From the cell containing the given text, extract its center point as (x, y) coordinate. 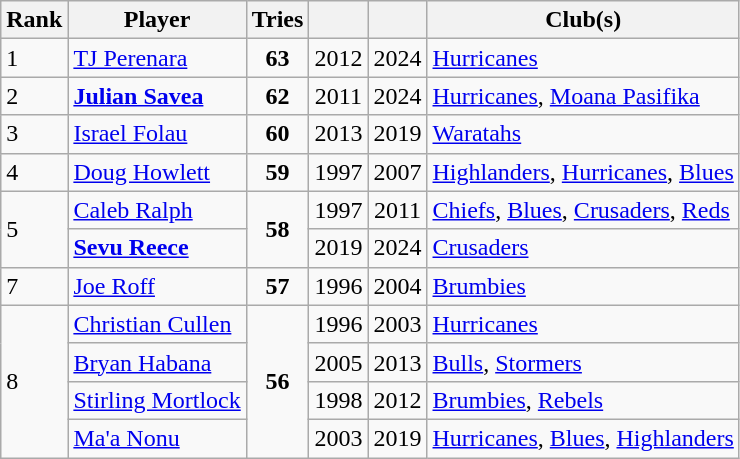
Tries (278, 20)
5 (34, 229)
8 (34, 381)
Doug Howlett (157, 172)
TJ Perenara (157, 58)
Brumbies (583, 286)
2005 (338, 362)
2 (34, 96)
Brumbies, Rebels (583, 400)
Caleb Ralph (157, 210)
Bryan Habana (157, 362)
Hurricanes, Blues, Highlanders (583, 438)
Ma'a Nonu (157, 438)
Rank (34, 20)
Israel Folau (157, 134)
58 (278, 229)
Julian Savea (157, 96)
Player (157, 20)
2004 (398, 286)
Club(s) (583, 20)
60 (278, 134)
Hurricanes, Moana Pasifika (583, 96)
Sevu Reece (157, 248)
3 (34, 134)
59 (278, 172)
4 (34, 172)
1 (34, 58)
57 (278, 286)
7 (34, 286)
Bulls, Stormers (583, 362)
1998 (338, 400)
56 (278, 381)
Christian Cullen (157, 324)
Stirling Mortlock (157, 400)
Joe Roff (157, 286)
62 (278, 96)
Waratahs (583, 134)
Crusaders (583, 248)
Highlanders, Hurricanes, Blues (583, 172)
Chiefs, Blues, Crusaders, Reds (583, 210)
63 (278, 58)
2007 (398, 172)
